Locate the cell with the specified text and output its (x, y) center coordinate. 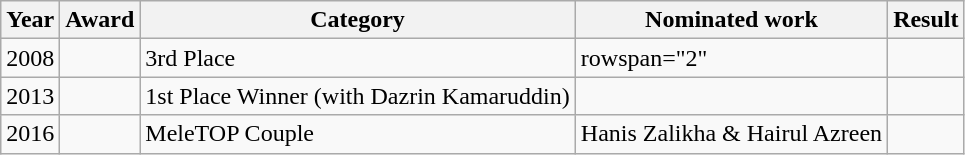
Result (926, 20)
2008 (30, 58)
1st Place Winner (with Dazrin Kamaruddin) (358, 96)
2013 (30, 96)
Nominated work (731, 20)
2016 (30, 134)
Award (100, 20)
3rd Place (358, 58)
Hanis Zalikha & Hairul Azreen (731, 134)
rowspan="2" (731, 58)
Category (358, 20)
MeleTOP Couple (358, 134)
Year (30, 20)
